Detect which cell encompasses the target text, then output its (x, y) center coordinate. 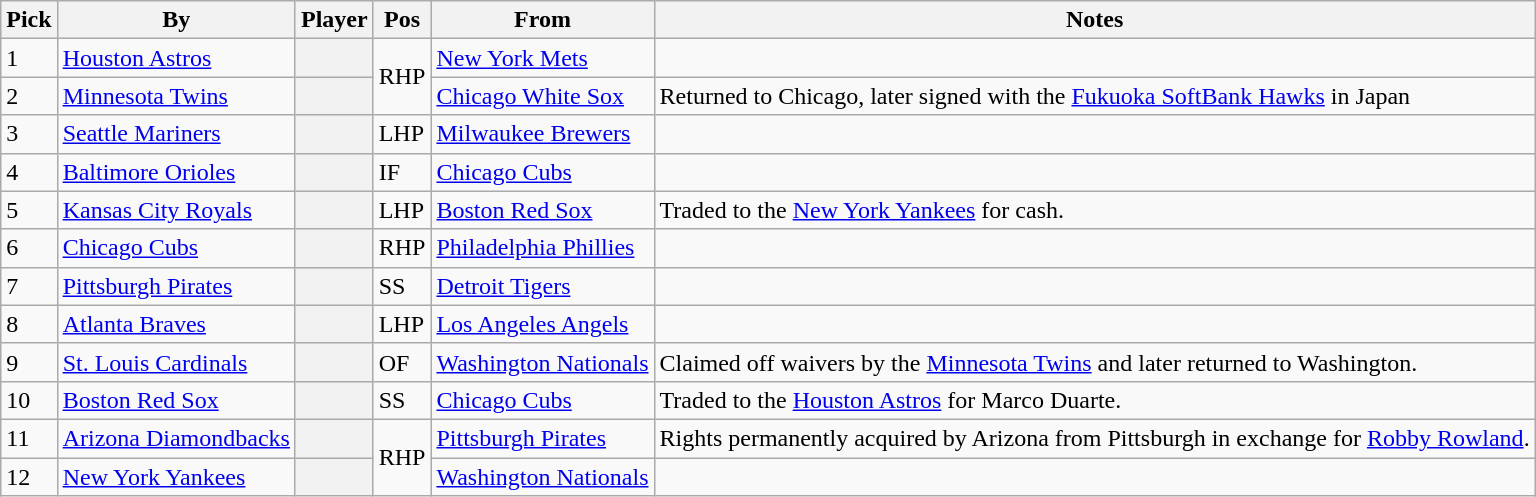
10 (29, 400)
Player (334, 20)
Baltimore Orioles (176, 172)
St. Louis Cardinals (176, 362)
By (176, 20)
OF (402, 362)
5 (29, 210)
Rights permanently acquired by Arizona from Pittsburgh in exchange for Robby Rowland. (1094, 438)
1 (29, 58)
7 (29, 286)
New York Mets (542, 58)
IF (402, 172)
12 (29, 477)
Kansas City Royals (176, 210)
Returned to Chicago, later signed with the Fukuoka SoftBank Hawks in Japan (1094, 96)
Traded to the New York Yankees for cash. (1094, 210)
Traded to the Houston Astros for Marco Duarte. (1094, 400)
From (542, 20)
4 (29, 172)
Seattle Mariners (176, 134)
Los Angeles Angels (542, 324)
Minnesota Twins (176, 96)
6 (29, 248)
Notes (1094, 20)
8 (29, 324)
Atlanta Braves (176, 324)
9 (29, 362)
Arizona Diamondbacks (176, 438)
New York Yankees (176, 477)
Philadelphia Phillies (542, 248)
Pick (29, 20)
Chicago White Sox (542, 96)
Claimed off waivers by the Minnesota Twins and later returned to Washington. (1094, 362)
Houston Astros (176, 58)
11 (29, 438)
Detroit Tigers (542, 286)
Milwaukee Brewers (542, 134)
3 (29, 134)
Pos (402, 20)
2 (29, 96)
